Output the [x, y] coordinate of the center of the cell containing the given text.  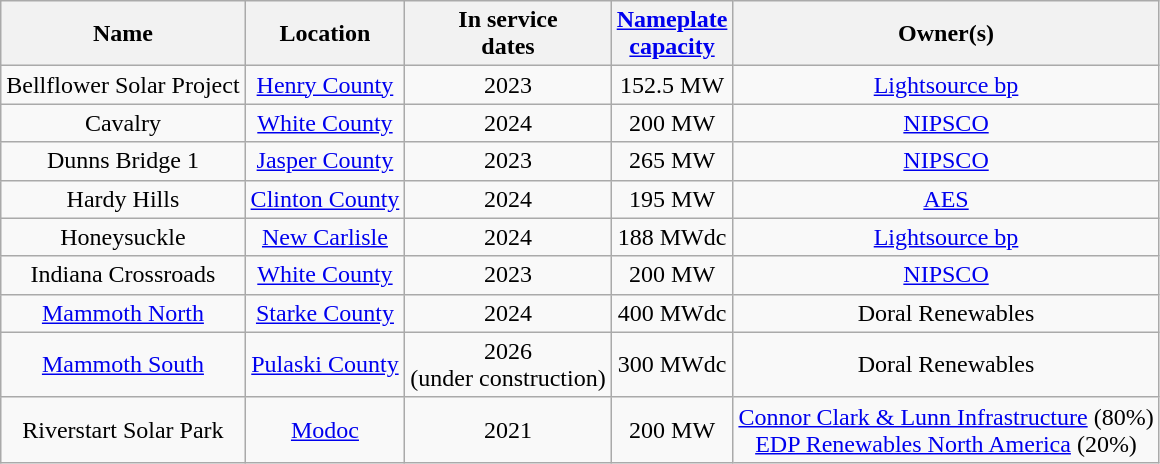
Connor Clark & Lunn Infrastructure (80%) EDP Renewables North America (20%) [946, 430]
265 MW [672, 161]
Bellflower Solar Project [123, 85]
Nameplate capacity [672, 34]
Name [123, 34]
195 MW [672, 199]
New Carlisle [325, 237]
Honeysuckle [123, 237]
AES [946, 199]
300 MWdc [672, 364]
Mammoth South [123, 364]
2021 [508, 430]
Clinton County [325, 199]
Cavalry [123, 123]
2026 (under construction) [508, 364]
Pulaski County [325, 364]
Riverstart Solar Park [123, 430]
Location [325, 34]
Henry County [325, 85]
400 MWdc [672, 313]
In service dates [508, 34]
152.5 MW [672, 85]
Starke County [325, 313]
Hardy Hills [123, 199]
Jasper County [325, 161]
Dunns Bridge 1 [123, 161]
Indiana Crossroads [123, 275]
188 MWdc [672, 237]
Modoc [325, 430]
Owner(s) [946, 34]
Mammoth North [123, 313]
